Locate the cell with the specified text and output its (x, y) center coordinate. 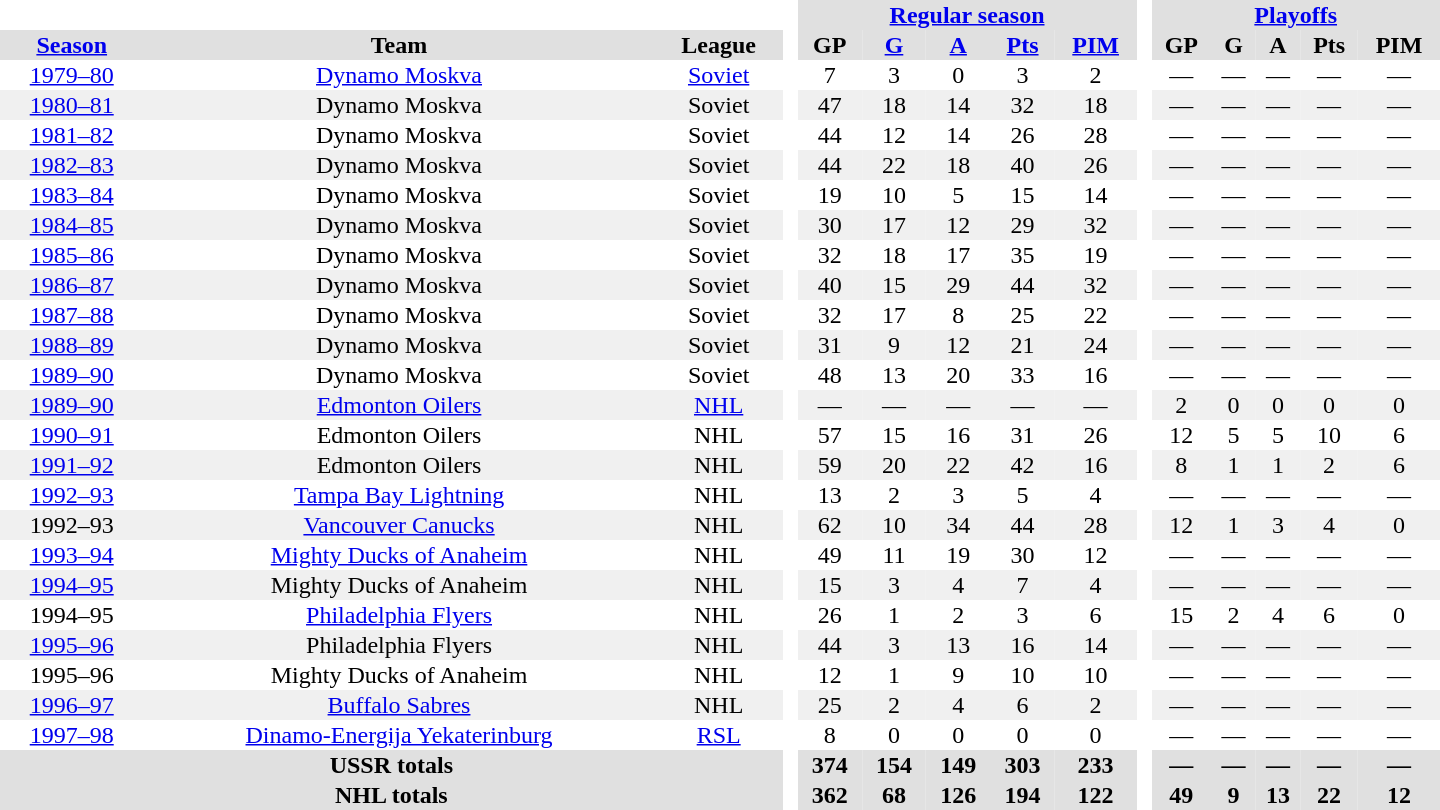
1982–83 (72, 165)
47 (830, 105)
362 (830, 795)
122 (1096, 795)
1987–88 (72, 315)
21 (1022, 345)
1997–98 (72, 735)
42 (1022, 465)
1981–82 (72, 135)
RSL (719, 735)
Dinamo-Energija Yekaterinburg (398, 735)
USSR totals (392, 765)
League (719, 45)
154 (894, 765)
126 (958, 795)
1983–84 (72, 195)
57 (830, 435)
62 (830, 525)
34 (958, 525)
303 (1022, 765)
33 (1022, 375)
233 (1096, 765)
24 (1096, 345)
Vancouver Canucks (398, 525)
1979–80 (72, 75)
1984–85 (72, 225)
48 (830, 375)
Playoffs (1296, 15)
1993–94 (72, 555)
1991–92 (72, 465)
149 (958, 765)
374 (830, 765)
Season (72, 45)
194 (1022, 795)
Team (398, 45)
68 (894, 795)
NHL totals (392, 795)
Buffalo Sabres (398, 705)
Regular season (968, 15)
1980–81 (72, 105)
1986–87 (72, 285)
1985–86 (72, 255)
59 (830, 465)
1996–97 (72, 705)
35 (1022, 255)
11 (894, 555)
Tampa Bay Lightning (398, 495)
1988–89 (72, 345)
1990–91 (72, 435)
